From the cell containing the given text, extract its center point as (X, Y) coordinate. 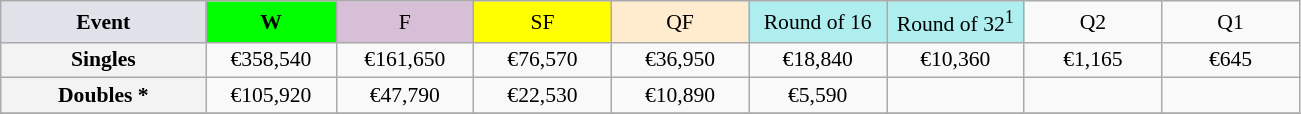
€645 (1231, 60)
Event (104, 22)
Q2 (1093, 22)
€76,570 (543, 60)
Q1 (1231, 22)
€161,650 (405, 60)
€47,790 (405, 96)
Singles (104, 60)
€18,840 (818, 60)
€10,360 (955, 60)
W (271, 22)
SF (543, 22)
Doubles * (104, 96)
€10,890 (680, 96)
€36,950 (680, 60)
€1,165 (1093, 60)
€105,920 (271, 96)
F (405, 22)
Round of 321 (955, 22)
€5,590 (818, 96)
€22,530 (543, 96)
Round of 16 (818, 22)
€358,540 (271, 60)
QF (680, 22)
